Detect which cell encompasses the target text, then output its [x, y] center coordinate. 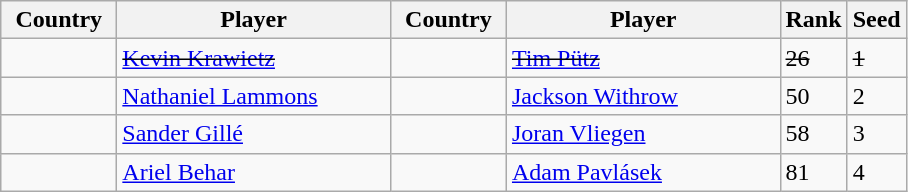
Nathaniel Lammons [254, 96]
4 [876, 172]
Sander Gillé [254, 134]
3 [876, 134]
Joran Vliegen [643, 134]
Seed [876, 20]
26 [814, 58]
58 [814, 134]
Kevin Krawietz [254, 58]
2 [876, 96]
50 [814, 96]
Rank [814, 20]
Jackson Withrow [643, 96]
81 [814, 172]
Adam Pavlásek [643, 172]
Tim Pütz [643, 58]
1 [876, 58]
Ariel Behar [254, 172]
